Search for the cell housing the specified text and yield its [X, Y] center coordinate. 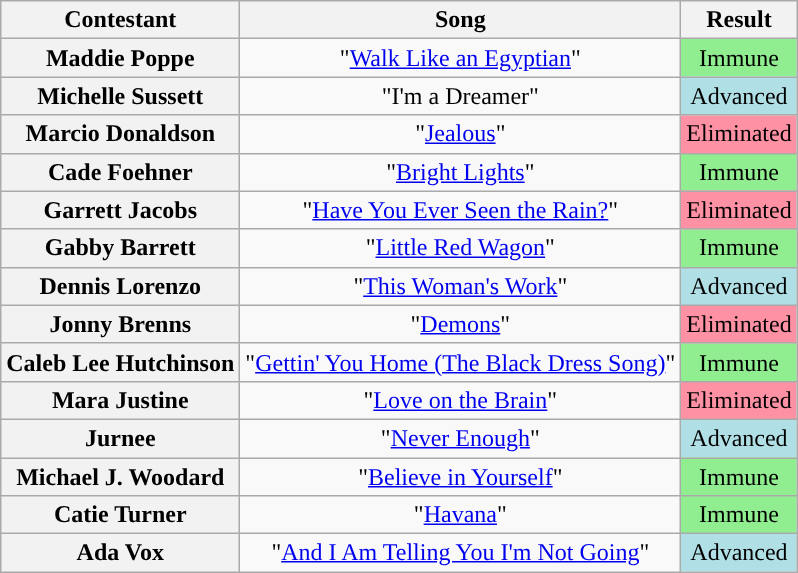
Michael J. Woodard [120, 477]
Marcio Donaldson [120, 134]
"Demons" [460, 324]
"Believe in Yourself" [460, 477]
Ada Vox [120, 553]
Gabby Barrett [120, 248]
"Love on the Brain" [460, 400]
Dennis Lorenzo [120, 286]
Garrett Jacobs [120, 210]
"This Woman's Work" [460, 286]
"Bright Lights" [460, 172]
"Havana" [460, 515]
Maddie Poppe [120, 58]
"Little Red Wagon" [460, 248]
"Gettin' You Home (The Black Dress Song)" [460, 362]
Mara Justine [120, 400]
Caleb Lee Hutchinson [120, 362]
Catie Turner [120, 515]
Jurnee [120, 438]
"I'm a Dreamer" [460, 96]
"Walk Like an Egyptian" [460, 58]
"Never Enough" [460, 438]
Cade Foehner [120, 172]
Song [460, 20]
Contestant [120, 20]
"Have You Ever Seen the Rain?" [460, 210]
"Jealous" [460, 134]
"And I Am Telling You I'm Not Going" [460, 553]
Jonny Brenns [120, 324]
Result [739, 20]
Michelle Sussett [120, 96]
